Output the (x, y) coordinate of the center of the cell containing the given text.  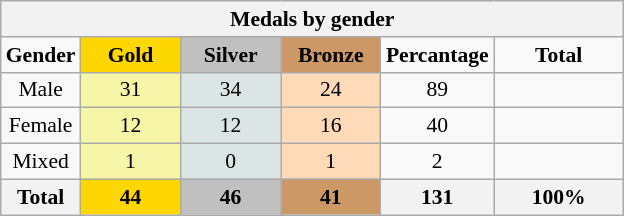
40 (438, 126)
Bronze (331, 55)
Gender (41, 55)
Medals by gender (312, 19)
Percantage (438, 55)
31 (130, 90)
16 (331, 126)
Gold (130, 55)
100% (559, 197)
2 (438, 162)
41 (331, 197)
46 (231, 197)
24 (331, 90)
Male (41, 90)
131 (438, 197)
44 (130, 197)
Mixed (41, 162)
0 (231, 162)
Silver (231, 55)
34 (231, 90)
89 (438, 90)
Female (41, 126)
